From the cell containing the given text, extract its center point as [x, y] coordinate. 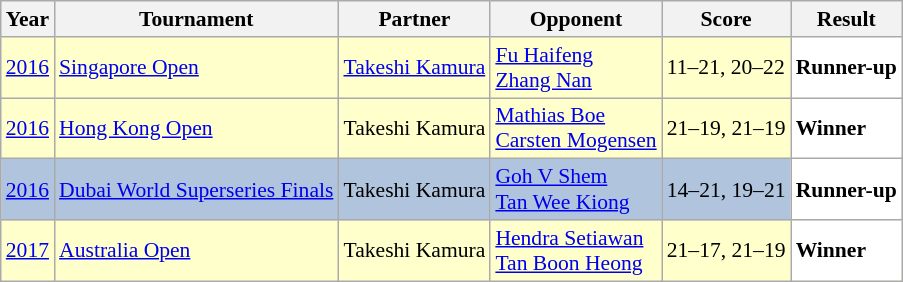
Goh V Shem Tan Wee Kiong [576, 190]
14–21, 19–21 [726, 190]
Singapore Open [196, 68]
Partner [414, 19]
11–21, 20–22 [726, 68]
Dubai World Superseries Finals [196, 190]
Year [28, 19]
Score [726, 19]
Hong Kong Open [196, 128]
21–17, 21–19 [726, 250]
Mathias Boe Carsten Mogensen [576, 128]
Fu Haifeng Zhang Nan [576, 68]
Result [846, 19]
Hendra Setiawan Tan Boon Heong [576, 250]
Tournament [196, 19]
21–19, 21–19 [726, 128]
2017 [28, 250]
Australia Open [196, 250]
Opponent [576, 19]
